Capture the cell that displays the provided text and extract its [X, Y] central coordinate. 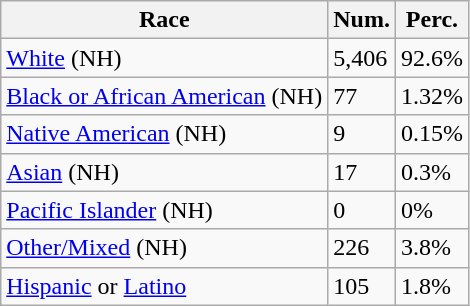
Other/Mixed (NH) [164, 248]
17 [362, 172]
Pacific Islander (NH) [164, 210]
Num. [362, 20]
77 [362, 96]
Asian (NH) [164, 172]
Native American (NH) [164, 134]
0.15% [432, 134]
Hispanic or Latino [164, 286]
5,406 [362, 58]
92.6% [432, 58]
Race [164, 20]
3.8% [432, 248]
1.8% [432, 286]
0.3% [432, 172]
226 [362, 248]
9 [362, 134]
0 [362, 210]
White (NH) [164, 58]
Black or African American (NH) [164, 96]
0% [432, 210]
Perc. [432, 20]
1.32% [432, 96]
105 [362, 286]
